Return the [X, Y] coordinate for the center point of the cell that contains the specified text.  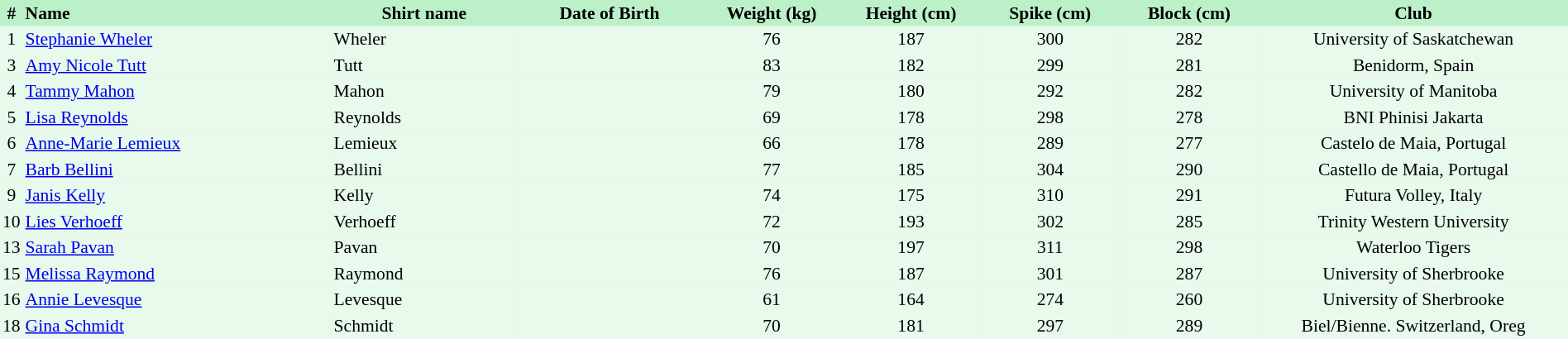
83 [772, 65]
Tutt [425, 65]
Schmidt [425, 326]
Sarah Pavan [177, 248]
61 [772, 299]
University of Saskatchewan [1413, 40]
Weight (kg) [772, 13]
Club [1413, 13]
Benidorm, Spain [1413, 65]
72 [772, 222]
13 [12, 248]
Raymond [425, 274]
277 [1189, 144]
291 [1189, 195]
297 [1050, 326]
Castelo de Maia, Portugal [1413, 144]
10 [12, 222]
260 [1189, 299]
Height (cm) [911, 13]
Spike (cm) [1050, 13]
Castello de Maia, Portugal [1413, 169]
6 [12, 144]
290 [1189, 169]
281 [1189, 65]
Lisa Reynolds [177, 117]
197 [911, 248]
304 [1050, 169]
18 [12, 326]
7 [12, 169]
Bellini [425, 169]
Mahon [425, 91]
302 [1050, 222]
9 [12, 195]
278 [1189, 117]
Annie Levesque [177, 299]
Kelly [425, 195]
16 [12, 299]
69 [772, 117]
77 [772, 169]
Lies Verhoeff [177, 222]
74 [772, 195]
Biel/Bienne. Switzerland, Oreg [1413, 326]
15 [12, 274]
3 [12, 65]
Gina Schmidt [177, 326]
Levesque [425, 299]
Wheler [425, 40]
180 [911, 91]
301 [1050, 274]
5 [12, 117]
181 [911, 326]
310 [1050, 195]
Shirt name [425, 13]
Reynolds [425, 117]
Futura Volley, Italy [1413, 195]
BNI Phinisi Jakarta [1413, 117]
Pavan [425, 248]
# [12, 13]
Tammy Mahon [177, 91]
Melissa Raymond [177, 274]
300 [1050, 40]
175 [911, 195]
Waterloo Tigers [1413, 248]
292 [1050, 91]
Stephanie Wheler [177, 40]
4 [12, 91]
University of Manitoba [1413, 91]
Block (cm) [1189, 13]
299 [1050, 65]
66 [772, 144]
Date of Birth [610, 13]
Verhoeff [425, 222]
Barb Bellini [177, 169]
311 [1050, 248]
287 [1189, 274]
182 [911, 65]
79 [772, 91]
Amy Nicole Tutt [177, 65]
285 [1189, 222]
Lemieux [425, 144]
185 [911, 169]
164 [911, 299]
Anne-Marie Lemieux [177, 144]
193 [911, 222]
1 [12, 40]
Name [177, 13]
Janis Kelly [177, 195]
Trinity Western University [1413, 222]
274 [1050, 299]
